Locate the cell with the specified text and output its (x, y) center coordinate. 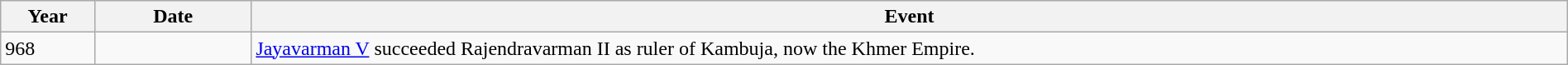
Jayavarman V succeeded Rajendravarman II as ruler of Kambuja, now the Khmer Empire. (910, 48)
Date (172, 17)
968 (48, 48)
Event (910, 17)
Year (48, 17)
